Locate the cell with the specified text and output its (X, Y) center coordinate. 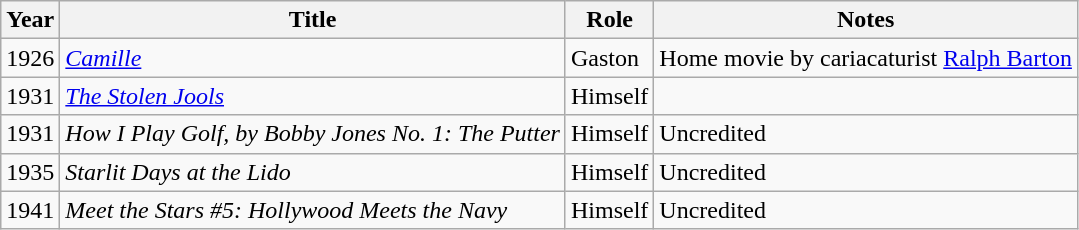
Meet the Stars #5: Hollywood Meets the Navy (313, 210)
1935 (30, 172)
Year (30, 20)
How I Play Golf, by Bobby Jones No. 1: The Putter (313, 134)
Starlit Days at the Lido (313, 172)
Home movie by cariacaturist Ralph Barton (866, 58)
Title (313, 20)
Notes (866, 20)
1941 (30, 210)
Gaston (609, 58)
1926 (30, 58)
Role (609, 20)
Camille (313, 58)
The Stolen Jools (313, 96)
